For the text-containing cell, return its midpoint in [X, Y] coordinate format. 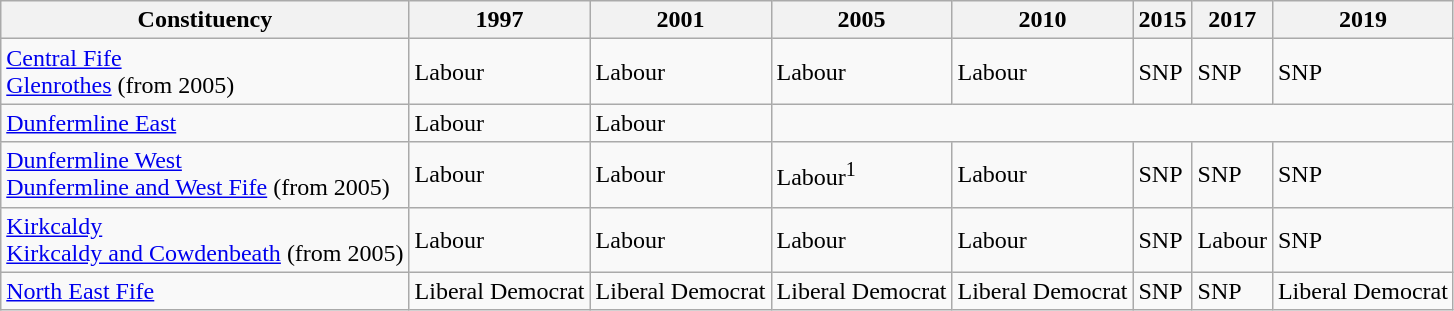
2017 [1232, 20]
North East Fife [205, 291]
2010 [1042, 20]
2015 [1162, 20]
2005 [862, 20]
Constituency [205, 20]
Central FifeGlenrothes (from 2005) [205, 72]
Dunfermline WestDunfermline and West Fife (from 2005) [205, 174]
Dunfermline East [205, 123]
2019 [1362, 20]
Labour1 [862, 174]
1997 [500, 20]
2001 [680, 20]
KirkcaldyKirkcaldy and Cowdenbeath (from 2005) [205, 240]
